Pinpoint the cell where the given text exists, returning its (X, Y) midpoint coordinate. 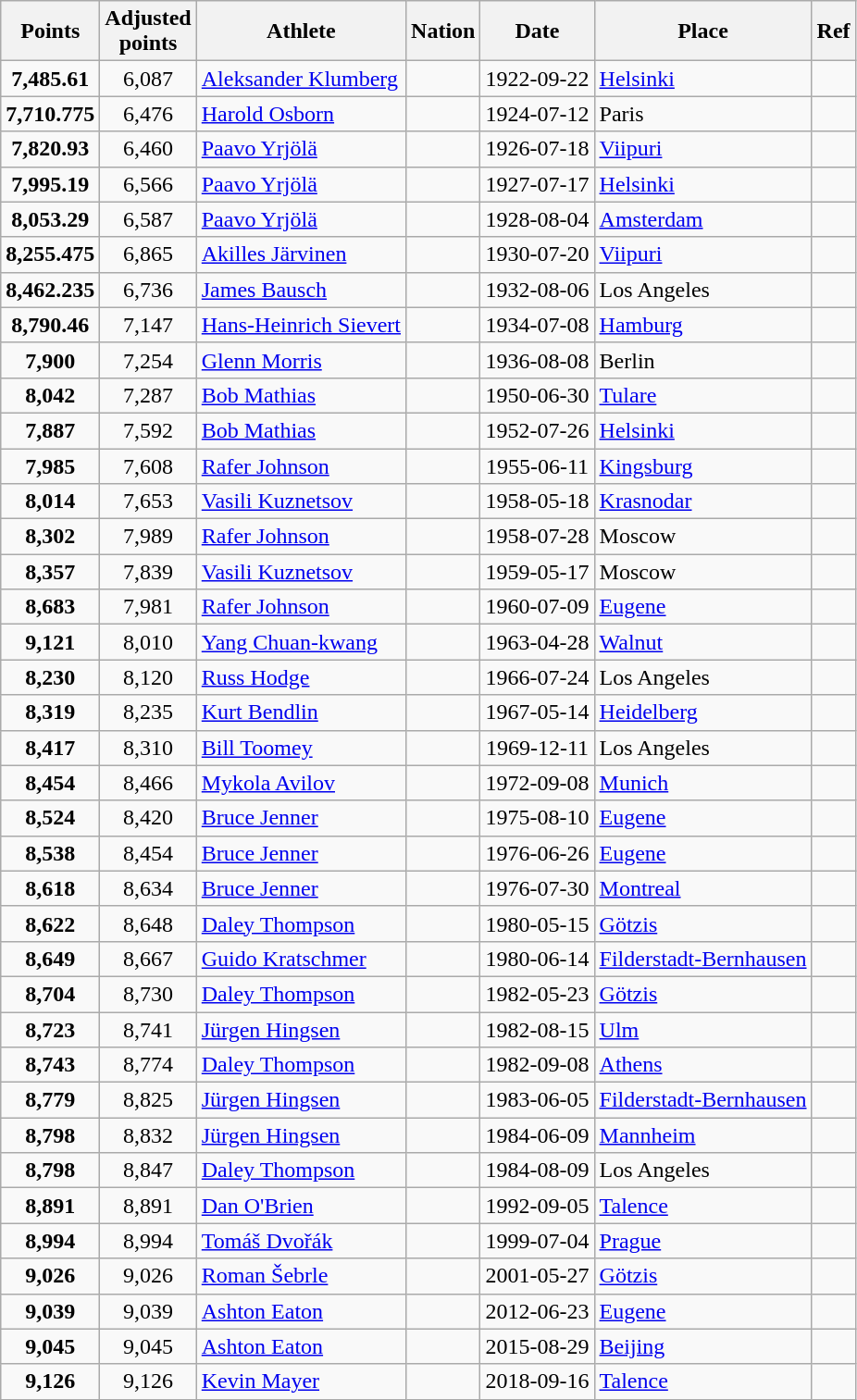
Roman Šebrle (301, 1276)
8,014 (50, 502)
8,042 (50, 395)
Hans-Heinrich Sievert (301, 325)
1982-08-15 (537, 1030)
Heidelberg (703, 712)
1924-07-12 (537, 114)
Russ Hodge (301, 677)
Berlin (703, 360)
1958-07-28 (537, 537)
1976-07-30 (537, 888)
8,743 (50, 1065)
6,736 (148, 290)
8,648 (148, 923)
6,865 (148, 254)
1972-09-08 (537, 783)
Krasnodar (703, 502)
8,667 (148, 959)
1936-08-08 (537, 360)
James Bausch (301, 290)
1982-09-08 (537, 1065)
7,710.775 (50, 114)
7,981 (148, 607)
8,634 (148, 888)
1975-08-10 (537, 818)
Kurt Bendlin (301, 712)
Munich (703, 783)
2018-09-16 (537, 1381)
8,832 (148, 1135)
1980-05-15 (537, 923)
1922-09-22 (537, 79)
7,485.61 (50, 79)
7,287 (148, 395)
8,774 (148, 1065)
8,357 (50, 572)
Ref (833, 31)
1934-07-08 (537, 325)
8,255.475 (50, 254)
Kevin Mayer (301, 1381)
7,839 (148, 572)
7,985 (50, 465)
Ulm (703, 1030)
Athlete (301, 31)
8,230 (50, 677)
8,723 (50, 1030)
Points (50, 31)
8,825 (148, 1100)
7,820.93 (50, 149)
6,566 (148, 184)
8,779 (50, 1100)
8,310 (148, 748)
2001-05-27 (537, 1276)
7,989 (148, 537)
Yang Chuan-kwang (301, 642)
7,900 (50, 360)
1928-08-04 (537, 219)
1959-05-17 (537, 572)
Mykola Avilov (301, 783)
Akilles Järvinen (301, 254)
7,653 (148, 502)
Montreal (703, 888)
1992-09-05 (537, 1206)
8,790.46 (50, 325)
7,608 (148, 465)
Kingsburg (703, 465)
1984-08-09 (537, 1171)
8,417 (50, 748)
1999-07-04 (537, 1241)
1966-07-24 (537, 677)
1952-07-26 (537, 430)
8,649 (50, 959)
7,995.19 (50, 184)
8,235 (148, 712)
Tulare (703, 395)
Athens (703, 1065)
7,592 (148, 430)
6,476 (148, 114)
8,462.235 (50, 290)
Hamburg (703, 325)
2015-08-29 (537, 1346)
1984-06-09 (537, 1135)
Nation (443, 31)
Prague (703, 1241)
Bill Toomey (301, 748)
7,254 (148, 360)
8,053.29 (50, 219)
8,847 (148, 1171)
1963-04-28 (537, 642)
Date (537, 31)
8,730 (148, 994)
8,120 (148, 677)
Amsterdam (703, 219)
Place (703, 31)
Beijing (703, 1346)
1976-06-26 (537, 853)
6,087 (148, 79)
1955-06-11 (537, 465)
1930-07-20 (537, 254)
8,010 (148, 642)
Walnut (703, 642)
Guido Kratschmer (301, 959)
8,741 (148, 1030)
1967-05-14 (537, 712)
1927-07-17 (537, 184)
1932-08-06 (537, 290)
Dan O'Brien (301, 1206)
1969-12-11 (537, 748)
Aleksander Klumberg (301, 79)
Adjusted points (148, 31)
8,538 (50, 853)
8,420 (148, 818)
9,121 (50, 642)
1983-06-05 (537, 1100)
Tomáš Dvořák (301, 1241)
7,887 (50, 430)
1950-06-30 (537, 395)
Harold Osborn (301, 114)
8,466 (148, 783)
1982-05-23 (537, 994)
Paris (703, 114)
Glenn Morris (301, 360)
8,319 (50, 712)
8,302 (50, 537)
7,147 (148, 325)
6,587 (148, 219)
1980-06-14 (537, 959)
8,524 (50, 818)
8,622 (50, 923)
1926-07-18 (537, 149)
1958-05-18 (537, 502)
8,683 (50, 607)
6,460 (148, 149)
1960-07-09 (537, 607)
8,618 (50, 888)
8,704 (50, 994)
Mannheim (703, 1135)
2012-06-23 (537, 1311)
